From the cell containing the given text, extract its center point as [x, y] coordinate. 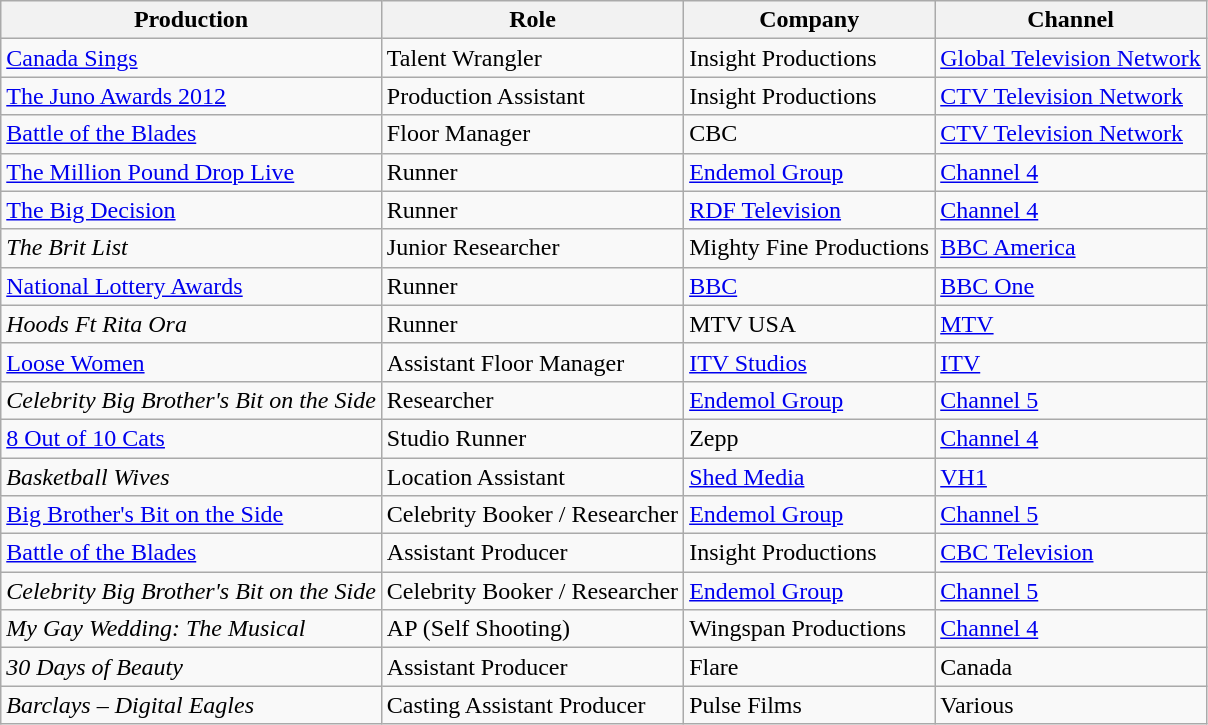
Hoods Ft Rita Ora [192, 324]
ITV [1071, 362]
Big Brother's Bit on the Side [192, 515]
The Juno Awards 2012 [192, 96]
BBC America [1071, 248]
Assistant Floor Manager [532, 362]
Mighty Fine Productions [810, 248]
The Million Pound Drop Live [192, 172]
The Big Decision [192, 210]
Role [532, 20]
Loose Women [192, 362]
Global Television Network [1071, 58]
Canada Sings [192, 58]
Location Assistant [532, 477]
MTV [1071, 324]
Shed Media [810, 477]
Flare [810, 667]
Channel [1071, 20]
Wingspan Productions [810, 629]
30 Days of Beauty [192, 667]
MTV USA [810, 324]
BBC One [1071, 286]
ITV Studios [810, 362]
Production [192, 20]
AP (Self Shooting) [532, 629]
My Gay Wedding: The Musical [192, 629]
Floor Manager [532, 134]
Casting Assistant Producer [532, 705]
Talent Wrangler [532, 58]
Production Assistant [532, 96]
Zepp [810, 438]
BBC [810, 286]
8 Out of 10 Cats [192, 438]
Canada [1071, 667]
RDF Television [810, 210]
National Lottery Awards [192, 286]
Barclays – Digital Eagles [192, 705]
Various [1071, 705]
CBC Television [1071, 553]
CBC [810, 134]
Researcher [532, 400]
The Brit List [192, 248]
VH1 [1071, 477]
Company [810, 20]
Junior Researcher [532, 248]
Studio Runner [532, 438]
Basketball Wives [192, 477]
Pulse Films [810, 705]
